Return the (x, y) coordinate for the center point of the cell that contains the specified text.  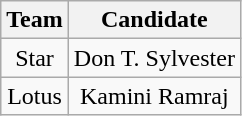
Candidate (154, 20)
Team (35, 20)
Kamini Ramraj (154, 96)
Lotus (35, 96)
Don T. Sylvester (154, 58)
Star (35, 58)
